Identify which cell holds the provided text, then report its (x, y) central coordinate. 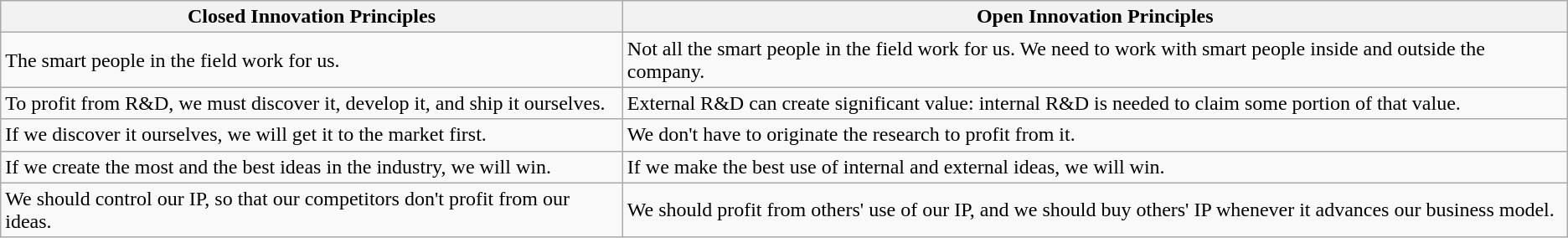
We don't have to originate the research to profit from it. (1095, 135)
We should control our IP, so that our competitors don't profit from our ideas. (312, 210)
If we make the best use of internal and external ideas, we will win. (1095, 167)
We should profit from others' use of our IP, and we should buy others' IP whenever it advances our business model. (1095, 210)
If we create the most and the best ideas in the industry, we will win. (312, 167)
If we discover it ourselves, we will get it to the market first. (312, 135)
Closed Innovation Principles (312, 17)
Open Innovation Principles (1095, 17)
The smart people in the field work for us. (312, 60)
To profit from R&D, we must discover it, develop it, and ship it ourselves. (312, 103)
Not all the smart people in the field work for us. We need to work with smart people inside and outside the company. (1095, 60)
External R&D can create significant value: internal R&D is needed to claim some portion of that value. (1095, 103)
